Pinpoint the cell where the given text exists, returning its [X, Y] midpoint coordinate. 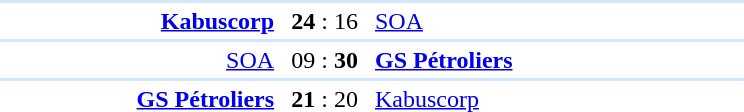
GS Pétroliers [512, 60]
09 : 30 [325, 60]
Kabuscorp [138, 21]
24 : 16 [325, 21]
